Provide the (X, Y) coordinate of the cell's center where the given text is located.  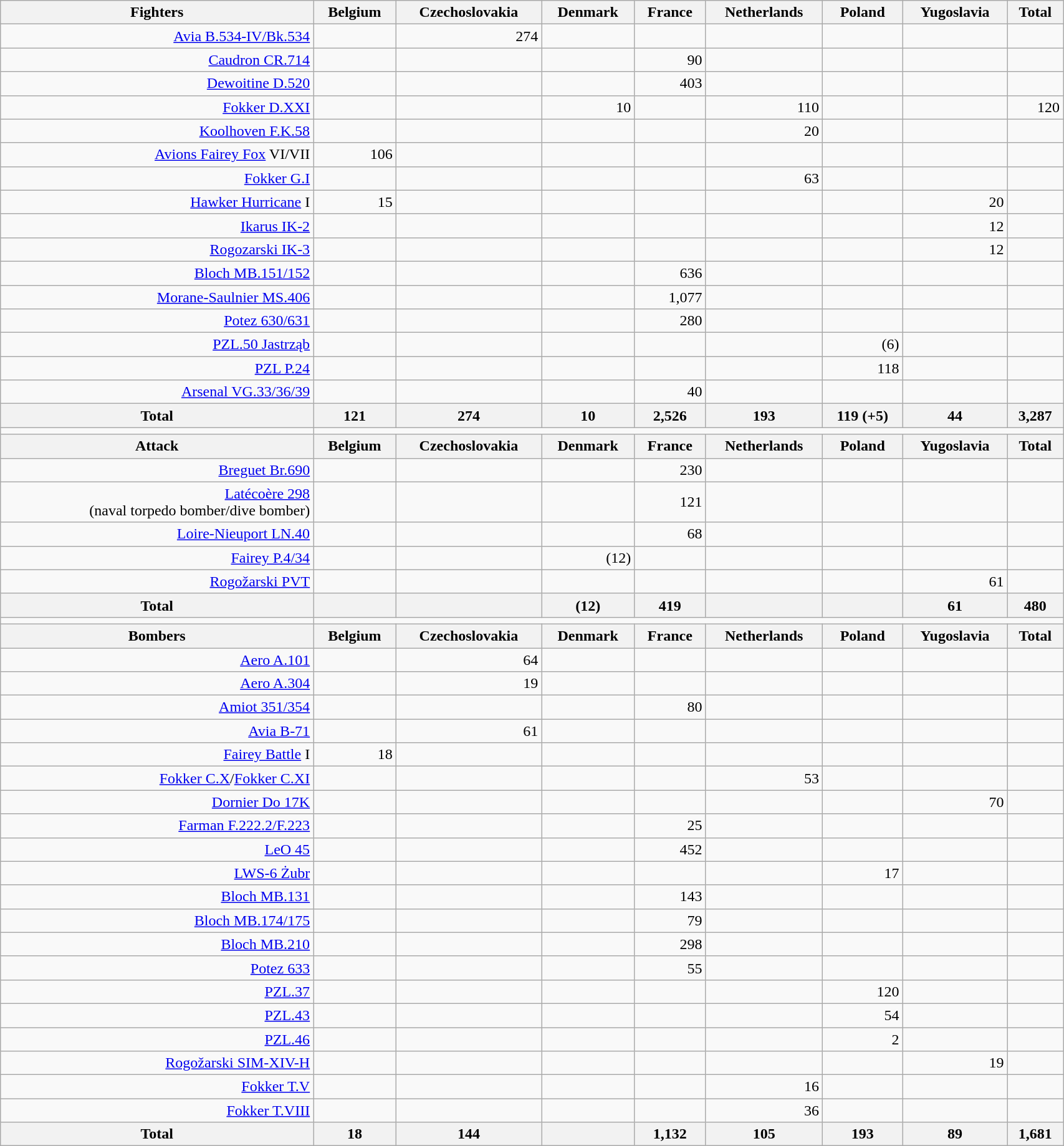
55 (670, 968)
68 (670, 534)
Ikarus IK-2 (157, 226)
110 (764, 107)
636 (670, 273)
80 (670, 707)
PZL.43 (157, 1015)
Fokker C.X/Fokker C.XI (157, 778)
Fairey P.4/34 (157, 558)
LWS-6 Żubr (157, 873)
Breguet Br.690 (157, 470)
119 (+5) (863, 416)
54 (863, 1015)
Bloch MB.174/175 (157, 920)
Fokker G.I (157, 178)
298 (670, 944)
40 (670, 392)
53 (764, 778)
Fokker D.XXI (157, 107)
16 (764, 1087)
3,287 (1035, 416)
Avia B-71 (157, 731)
280 (670, 321)
1,132 (670, 1134)
Amiot 351/354 (157, 707)
Avia B.534-IV/Bk.534 (157, 36)
Aero A.304 (157, 684)
143 (670, 897)
106 (355, 155)
230 (670, 470)
LeO 45 (157, 849)
Aero A.101 (157, 660)
Fairey Battle I (157, 755)
Latécoère 298 (naval torpedo bomber/dive bomber) (157, 502)
Koolhoven F.K.58 (157, 131)
Fighters (157, 12)
63 (764, 178)
44 (955, 416)
2,526 (670, 416)
Bombers (157, 636)
Fokker T.VIII (157, 1110)
480 (1035, 605)
403 (670, 84)
PZL.37 (157, 991)
Dewoitine D.520 (157, 84)
PZL P.24 (157, 368)
(6) (863, 345)
Caudron CR.714 (157, 60)
1,681 (1035, 1134)
15 (355, 202)
Fokker T.V (157, 1087)
Morane-Saulnier MS.406 (157, 297)
105 (764, 1134)
Hawker Hurricane I (157, 202)
Avions Fairey Fox VI/VII (157, 155)
2 (863, 1039)
Loire-Nieuport LN.40 (157, 534)
70 (955, 802)
Bloch MB.131 (157, 897)
144 (469, 1134)
Rogožarski SIM-XIV-H (157, 1063)
Potez 633 (157, 968)
Farman F.222.2/F.223 (157, 826)
Bloch MB.151/152 (157, 273)
Bloch MB.210 (157, 944)
Potez 630/631 (157, 321)
PZL.46 (157, 1039)
90 (670, 60)
1,077 (670, 297)
419 (670, 605)
Dornier Do 17K (157, 802)
PZL.50 Jastrząb (157, 345)
Attack (157, 446)
452 (670, 849)
64 (469, 660)
Rogozarski IK-3 (157, 249)
118 (863, 368)
17 (863, 873)
Arsenal VG.33/36/39 (157, 392)
89 (955, 1134)
36 (764, 1110)
Rogožarski PVT (157, 581)
79 (670, 920)
25 (670, 826)
